For the text-containing cell, return its midpoint in [X, Y] coordinate format. 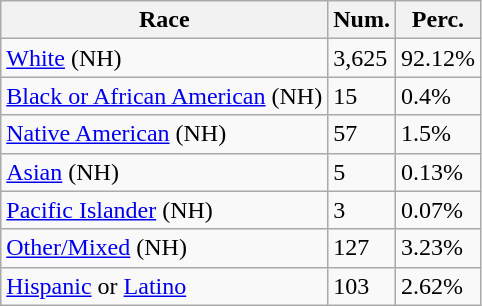
Pacific Islander (NH) [164, 210]
3 [362, 210]
Race [164, 20]
0.07% [438, 210]
1.5% [438, 134]
15 [362, 96]
0.4% [438, 96]
92.12% [438, 58]
3.23% [438, 248]
0.13% [438, 172]
Black or African American (NH) [164, 96]
103 [362, 286]
Hispanic or Latino [164, 286]
Num. [362, 20]
Perc. [438, 20]
57 [362, 134]
White (NH) [164, 58]
Asian (NH) [164, 172]
2.62% [438, 286]
Native American (NH) [164, 134]
Other/Mixed (NH) [164, 248]
127 [362, 248]
3,625 [362, 58]
5 [362, 172]
